Provide the (x, y) coordinate of the cell's center where the given text is located.  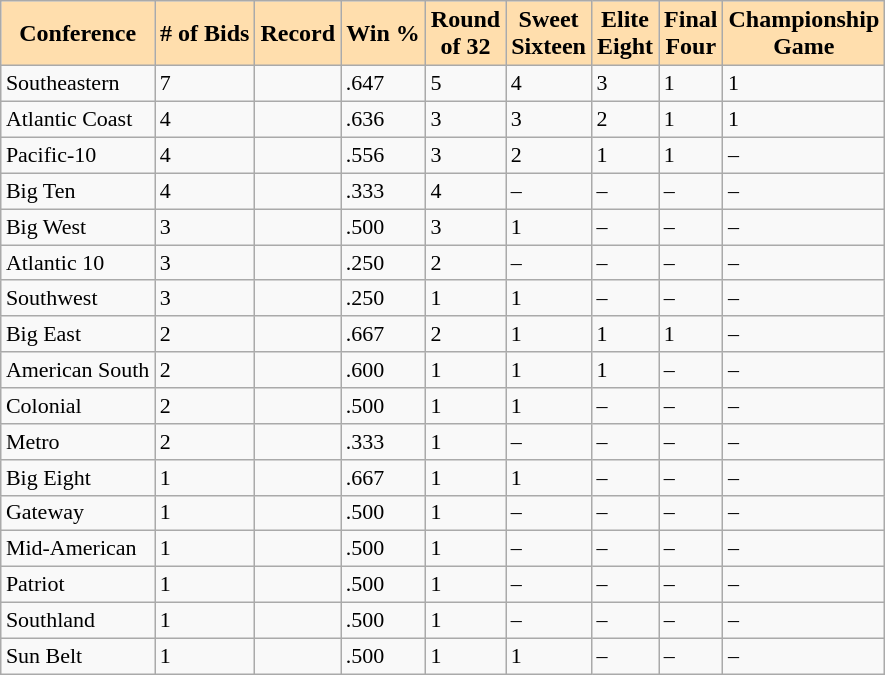
Southwest (78, 298)
Record (298, 34)
Big Ten (78, 191)
Elite Eight (624, 34)
Big East (78, 334)
Big Eight (78, 477)
.600 (384, 370)
American South (78, 370)
5 (465, 84)
Conference (78, 34)
# of Bids (204, 34)
Big West (78, 227)
.647 (384, 84)
Mid-American (78, 549)
Metro (78, 441)
Sun Belt (78, 656)
Round of 32 (465, 34)
.636 (384, 120)
Atlantic 10 (78, 263)
.556 (384, 155)
Win % (384, 34)
Championship Game (804, 34)
Southeastern (78, 84)
Southland (78, 620)
Final Four (691, 34)
Colonial (78, 406)
7 (204, 84)
Atlantic Coast (78, 120)
Gateway (78, 513)
Sweet Sixteen (549, 34)
Patriot (78, 585)
Pacific-10 (78, 155)
